For the text-containing cell, return its midpoint in [X, Y] coordinate format. 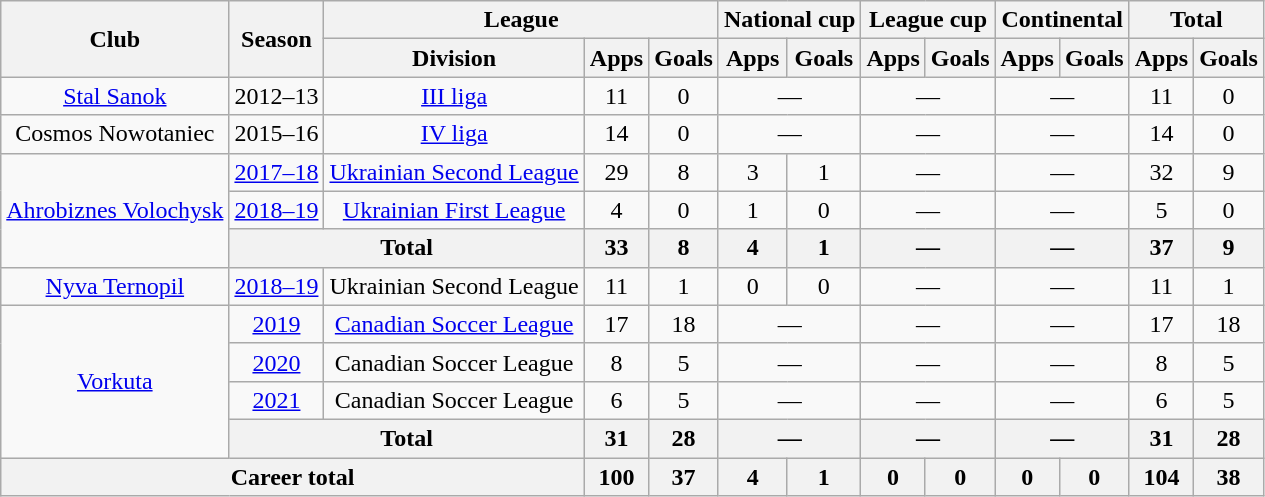
2019 [276, 324]
III liga [454, 96]
2017–18 [276, 172]
2012–13 [276, 96]
Club [115, 39]
Vorkuta [115, 381]
Season [276, 39]
100 [616, 477]
Ahrobiznes Volochysk [115, 210]
Nyva Ternopil [115, 286]
3 [752, 172]
National cup [789, 20]
32 [1161, 172]
Division [454, 58]
Stal Sanok [115, 96]
Career total [293, 477]
League cup [928, 20]
33 [616, 248]
104 [1161, 477]
38 [1229, 477]
29 [616, 172]
IV liga [454, 134]
League [521, 20]
2015–16 [276, 134]
Ukrainian First League [454, 210]
2021 [276, 400]
2020 [276, 362]
Cosmos Nowotaniec [115, 134]
Continental [1062, 20]
